Output the [X, Y] coordinate of the center of the cell containing the given text.  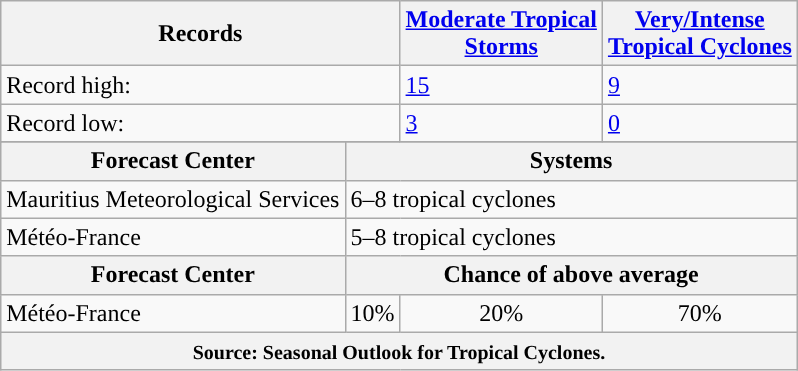
Records [200, 34]
Systems [571, 161]
6–8 tropical cyclones [571, 199]
3 [501, 123]
Chance of above average [571, 275]
10% [372, 313]
15 [501, 85]
70% [700, 313]
Very/IntenseTropical Cyclones [700, 34]
Record high: [200, 85]
Mauritius Meteorological Services [173, 199]
9 [700, 85]
Moderate TropicalStorms [501, 34]
Record low: [200, 123]
20% [501, 313]
0 [700, 123]
5–8 tropical cyclones [571, 237]
Source: Seasonal Outlook for Tropical Cyclones. [400, 351]
